Scan for the cell matching the given text and deliver its [X, Y] coordinate at center. 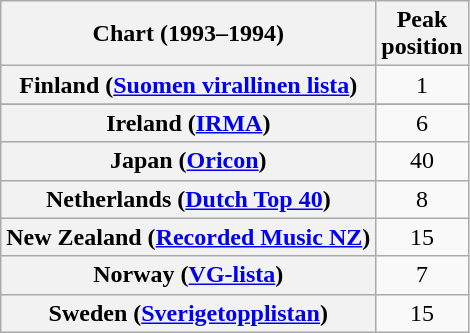
Netherlands (Dutch Top 40) [188, 199]
6 [422, 123]
Japan (Oricon) [188, 161]
Peakposition [422, 34]
40 [422, 161]
1 [422, 85]
8 [422, 199]
Finland (Suomen virallinen lista) [188, 85]
Sweden (Sverigetopplistan) [188, 313]
7 [422, 275]
Chart (1993–1994) [188, 34]
Ireland (IRMA) [188, 123]
Norway (VG-lista) [188, 275]
New Zealand (Recorded Music NZ) [188, 237]
